Pinpoint the cell where the given text exists, returning its [x, y] midpoint coordinate. 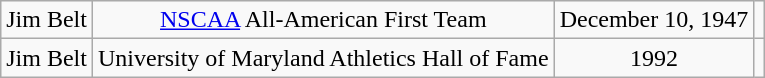
University of Maryland Athletics Hall of Fame [323, 58]
NSCAA All-American First Team [323, 20]
1992 [654, 58]
December 10, 1947 [654, 20]
